For the text-containing cell, return its midpoint in [x, y] coordinate format. 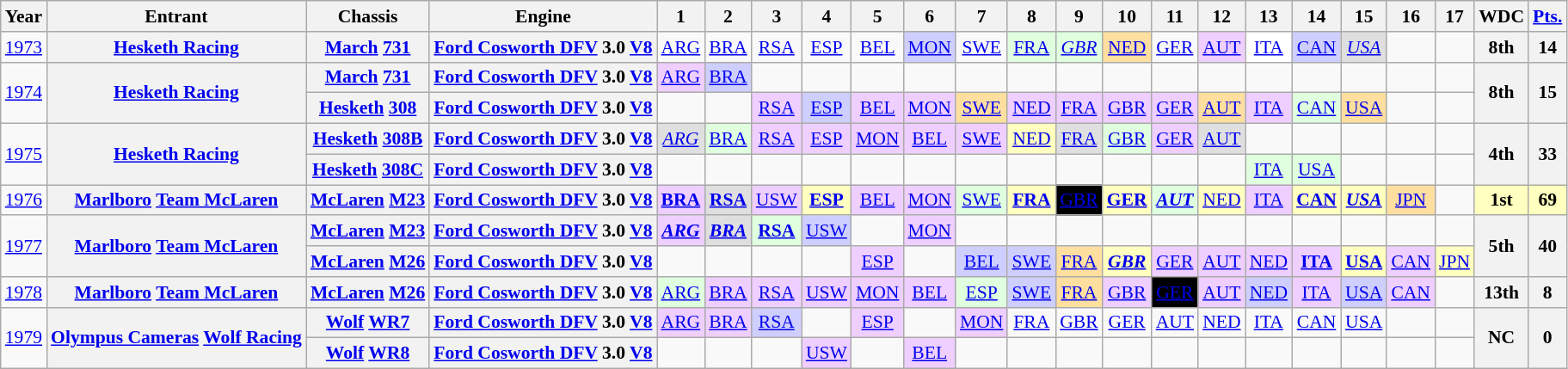
0 [1547, 337]
33 [1547, 155]
Olympus Cameras Wolf Racing [176, 337]
69 [1547, 200]
1974 [24, 93]
4th [1502, 155]
6 [929, 16]
40 [1547, 246]
Hesketh 308C [368, 169]
3 [777, 16]
Hesketh 308 [368, 108]
Engine [543, 16]
4 [827, 16]
Wolf WR8 [368, 354]
Chassis [368, 16]
1976 [24, 200]
2 [728, 16]
5 [877, 16]
Year [24, 16]
1977 [24, 246]
5th [1502, 246]
9 [1079, 16]
NC [1502, 337]
10 [1127, 16]
1979 [24, 337]
7 [982, 16]
13th [1502, 292]
1 [681, 16]
1st [1502, 200]
Hesketh 308B [368, 139]
1973 [24, 47]
13 [1269, 16]
WDC [1502, 16]
1978 [24, 292]
Pts. [1547, 16]
17 [1454, 16]
Wolf WR7 [368, 323]
1975 [24, 155]
16 [1411, 16]
11 [1175, 16]
12 [1221, 16]
Entrant [176, 16]
